Return [X, Y] of the center of cell containing provided text 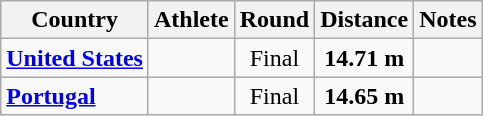
Portugal [75, 96]
Notes [448, 20]
14.65 m [364, 96]
Athlete [191, 20]
Distance [364, 20]
Round [274, 20]
Country [75, 20]
14.71 m [364, 58]
United States [75, 58]
